Find where the given text appears and provide that cell's center as [X, Y] coordinate. 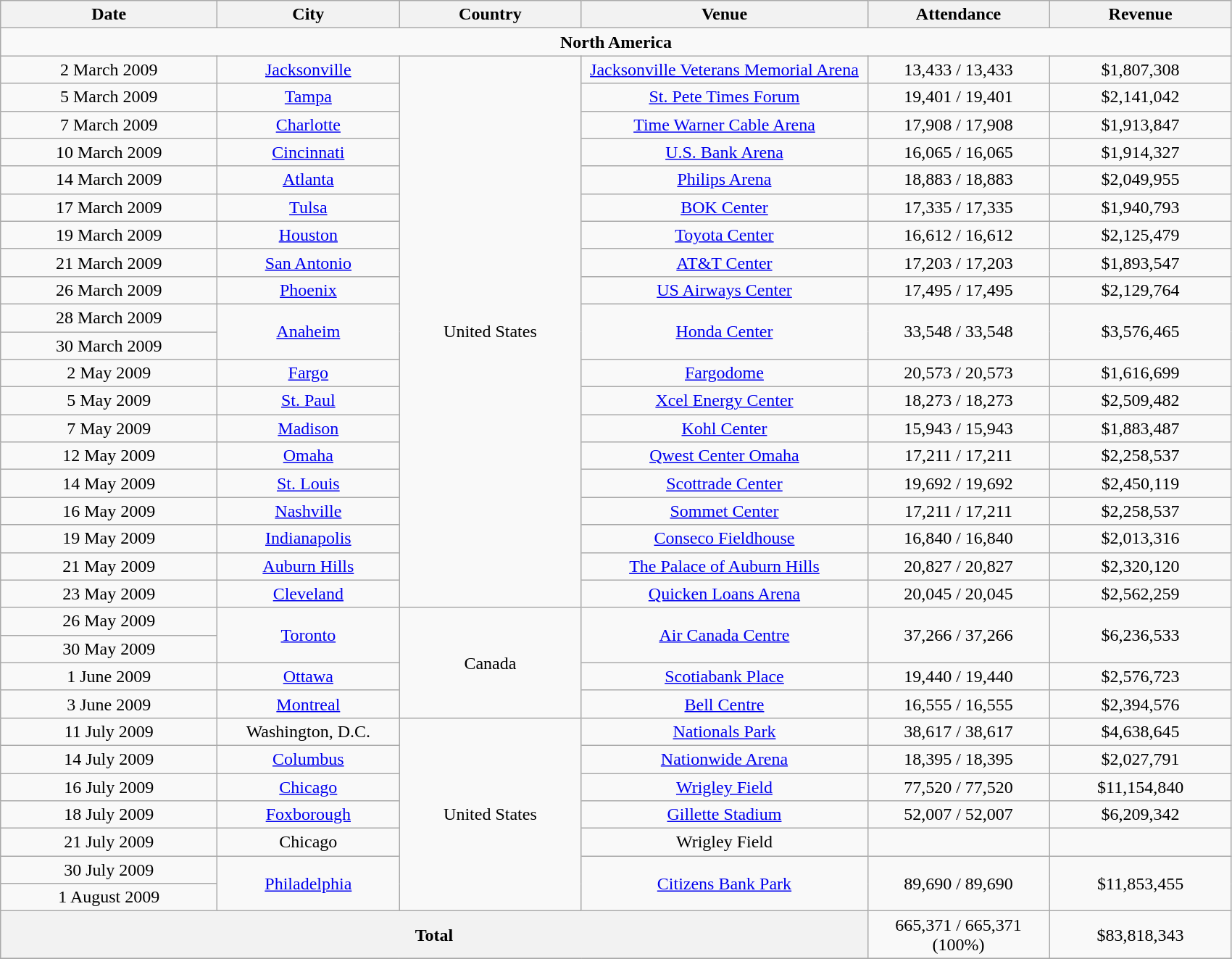
$1,616,699 [1141, 373]
Houston [309, 235]
Air Canada Centre [725, 635]
$1,913,847 [1141, 125]
16 July 2009 [109, 786]
San Antonio [309, 262]
30 May 2009 [109, 649]
2 May 2009 [109, 373]
7 May 2009 [109, 428]
Omaha [309, 456]
Phoenix [309, 290]
26 March 2009 [109, 290]
Nationals Park [725, 731]
16,612 / 16,612 [958, 235]
Conseco Fieldhouse [725, 539]
89,690 / 89,690 [958, 884]
$2,049,955 [1141, 180]
12 May 2009 [109, 456]
19,440 / 19,440 [958, 676]
Qwest Center Omaha [725, 456]
Xcel Energy Center [725, 401]
$2,509,482 [1141, 401]
1 August 2009 [109, 897]
US Airways Center [725, 290]
37,266 / 37,266 [958, 635]
Country [490, 14]
$2,141,042 [1141, 97]
City [309, 14]
30 March 2009 [109, 346]
3 June 2009 [109, 704]
$2,394,576 [1141, 704]
Time Warner Cable Arena [725, 125]
Nashville [309, 511]
$2,562,259 [1141, 594]
Atlanta [309, 180]
14 May 2009 [109, 483]
U.S. Bank Arena [725, 152]
18,883 / 18,883 [958, 180]
Nationwide Arena [725, 759]
26 May 2009 [109, 621]
Cincinnati [309, 152]
2 March 2009 [109, 70]
16,065 / 16,065 [958, 152]
$83,818,343 [1141, 935]
17,908 / 17,908 [958, 125]
28 March 2009 [109, 317]
33,548 / 33,548 [958, 331]
15,943 / 15,943 [958, 428]
5 May 2009 [109, 401]
$2,125,479 [1141, 235]
19,692 / 19,692 [958, 483]
20,045 / 20,045 [958, 594]
52,007 / 52,007 [958, 815]
St. Pete Times Forum [725, 97]
$1,893,547 [1141, 262]
38,617 / 38,617 [958, 731]
19 March 2009 [109, 235]
Honda Center [725, 331]
21 May 2009 [109, 566]
17,495 / 17,495 [958, 290]
Columbus [309, 759]
14 March 2009 [109, 180]
77,520 / 77,520 [958, 786]
Canada [490, 663]
Revenue [1141, 14]
665,371 / 665,371 (100%) [958, 935]
16 May 2009 [109, 511]
14 July 2009 [109, 759]
Ottawa [309, 676]
19,401 / 19,401 [958, 97]
Citizens Bank Park [725, 884]
Jacksonville Veterans Memorial Arena [725, 70]
17 March 2009 [109, 207]
19 May 2009 [109, 539]
17,335 / 17,335 [958, 207]
Charlotte [309, 125]
$2,027,791 [1141, 759]
23 May 2009 [109, 594]
Jacksonville [309, 70]
Attendance [958, 14]
Date [109, 14]
$1,914,327 [1141, 152]
$2,576,723 [1141, 676]
30 July 2009 [109, 870]
Sommet Center [725, 511]
Kohl Center [725, 428]
$1,940,793 [1141, 207]
16,555 / 16,555 [958, 704]
Fargo [309, 373]
13,433 / 13,433 [958, 70]
16,840 / 16,840 [958, 539]
Washington, D.C. [309, 731]
Philadelphia [309, 884]
Madison [309, 428]
10 March 2009 [109, 152]
BOK Center [725, 207]
Fargodome [725, 373]
18 July 2009 [109, 815]
21 March 2009 [109, 262]
Auburn Hills [309, 566]
$1,807,308 [1141, 70]
Gillette Stadium [725, 815]
Toyota Center [725, 235]
Scottrade Center [725, 483]
Quicken Loans Arena [725, 594]
Foxborough [309, 815]
Scotiabank Place [725, 676]
20,573 / 20,573 [958, 373]
Philips Arena [725, 180]
Total [434, 935]
18,273 / 18,273 [958, 401]
5 March 2009 [109, 97]
$2,013,316 [1141, 539]
St. Paul [309, 401]
Cleveland [309, 594]
$11,154,840 [1141, 786]
$1,883,487 [1141, 428]
11 July 2009 [109, 731]
$11,853,455 [1141, 884]
Bell Centre [725, 704]
$2,320,120 [1141, 566]
1 June 2009 [109, 676]
18,395 / 18,395 [958, 759]
Tulsa [309, 207]
$2,129,764 [1141, 290]
Anaheim [309, 331]
7 March 2009 [109, 125]
Indianapolis [309, 539]
$4,638,645 [1141, 731]
$6,209,342 [1141, 815]
St. Louis [309, 483]
17,203 / 17,203 [958, 262]
Toronto [309, 635]
The Palace of Auburn Hills [725, 566]
20,827 / 20,827 [958, 566]
21 July 2009 [109, 842]
Venue [725, 14]
North America [616, 42]
$2,450,119 [1141, 483]
$6,236,533 [1141, 635]
Tampa [309, 97]
AT&T Center [725, 262]
Montreal [309, 704]
$3,576,465 [1141, 331]
